For the text-containing cell, return its midpoint in (x, y) coordinate format. 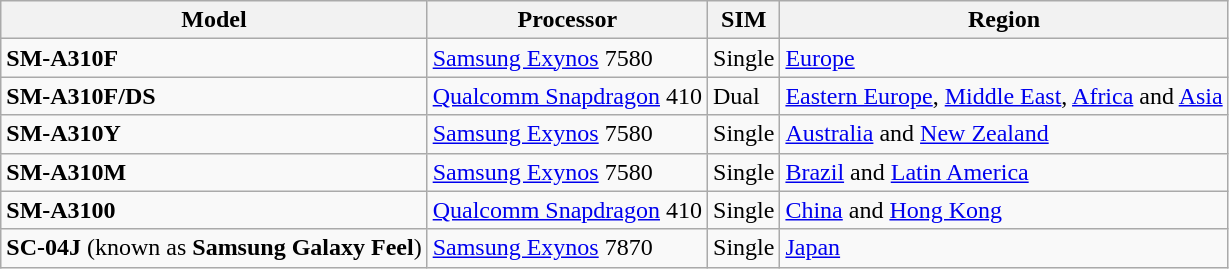
Model (214, 20)
Eastern Europe, Middle East, Africa and Asia (1004, 96)
Samsung Exynos 7870 (567, 248)
SM-A3100 (214, 210)
Processor (567, 20)
Dual (744, 96)
Region (1004, 20)
SC-04J (known as Samsung Galaxy Feel) (214, 248)
SM-A310M (214, 172)
SM-A310F/DS (214, 96)
Japan (1004, 248)
Brazil and Latin America (1004, 172)
SIM (744, 20)
SM-A310F (214, 58)
SM-A310Y (214, 134)
China and Hong Kong (1004, 210)
Europe (1004, 58)
Australia and New Zealand (1004, 134)
